Identify which cell holds the provided text, then report its (x, y) central coordinate. 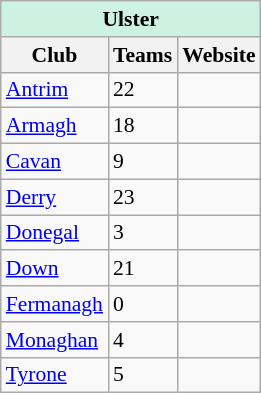
21 (142, 269)
Down (54, 269)
Cavan (54, 162)
3 (142, 233)
Antrim (54, 90)
23 (142, 197)
Fermanagh (54, 304)
Armagh (54, 126)
18 (142, 126)
Club (54, 55)
Tyrone (54, 375)
Derry (54, 197)
4 (142, 340)
22 (142, 90)
0 (142, 304)
Ulster (131, 19)
Teams (142, 55)
5 (142, 375)
9 (142, 162)
Monaghan (54, 340)
Donegal (54, 233)
Website (218, 55)
